Determine the (X, Y) coordinate at the center of the cell enclosing the given text.  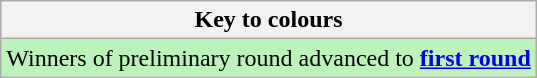
Key to colours (269, 20)
Winners of preliminary round advanced to first round (269, 58)
